Extract the [x, y] coordinate from the center of the cell holding the provided text.  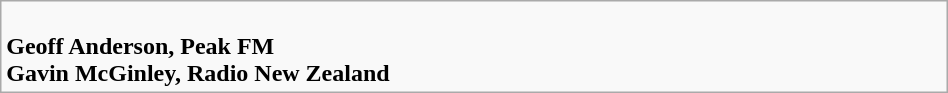
Geoff Anderson, Peak FMGavin McGinley, Radio New Zealand [474, 47]
